Extract the [x, y] coordinate from the center of the cell holding the provided text.  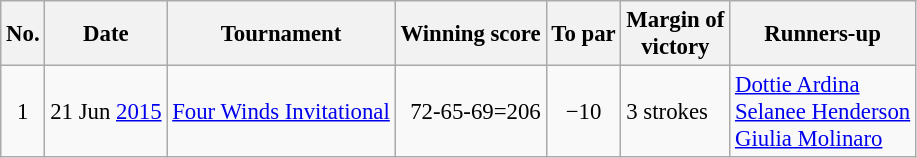
21 Jun 2015 [106, 112]
Dottie Ardina Selanee Henderson Giulia Molinaro [823, 112]
Winning score [470, 34]
Four Winds Invitational [281, 112]
3 strokes [676, 112]
1 [23, 112]
−10 [584, 112]
72-65-69=206 [470, 112]
Date [106, 34]
Tournament [281, 34]
Margin ofvictory [676, 34]
To par [584, 34]
No. [23, 34]
Runners-up [823, 34]
